Determine the [x, y] coordinate at the center of the cell enclosing the given text.  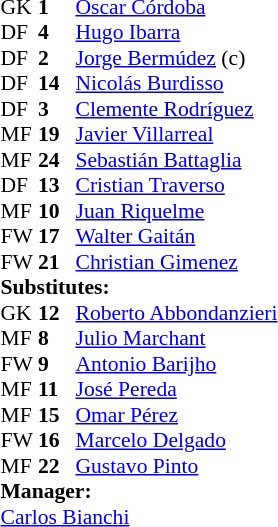
Juan Riquelme [176, 211]
15 [57, 415]
Jorge Bermúdez (c) [176, 58]
11 [57, 389]
13 [57, 185]
Gustavo Pinto [176, 466]
Nicolás Burdisso [176, 83]
Marcelo Delgado [176, 441]
4 [57, 33]
Christian Gimenez [176, 262]
17 [57, 237]
Substitutes: [138, 287]
22 [57, 466]
9 [57, 364]
Walter Gaitán [176, 237]
24 [57, 160]
Omar Pérez [176, 415]
10 [57, 211]
16 [57, 441]
Sebastián Battaglia [176, 160]
Julio Marchant [176, 339]
José Pereda [176, 389]
GK [19, 313]
Roberto Abbondanzieri [176, 313]
Antonio Barijho [176, 364]
Javier Villarreal [176, 135]
8 [57, 339]
12 [57, 313]
Hugo Ibarra [176, 33]
21 [57, 262]
3 [57, 109]
14 [57, 83]
2 [57, 58]
Cristian Traverso [176, 185]
Clemente Rodríguez [176, 109]
Manager: [138, 491]
19 [57, 135]
